Pinpoint the cell where the given text exists, returning its (x, y) midpoint coordinate. 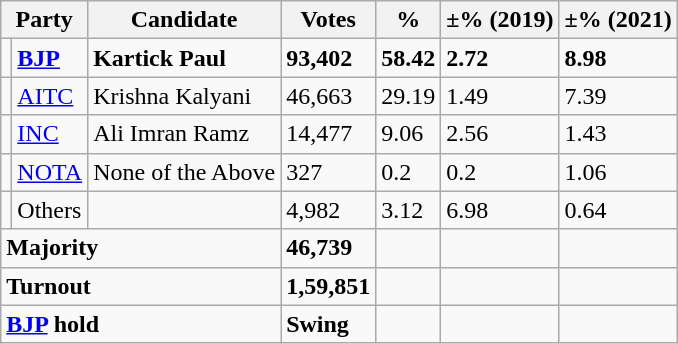
Votes (328, 20)
None of the Above (184, 172)
1,59,851 (328, 286)
327 (328, 172)
29.19 (408, 96)
NOTA (50, 172)
8.98 (618, 58)
Swing (328, 324)
Kartick Paul (184, 58)
0.64 (618, 210)
AITC (50, 96)
1.43 (618, 134)
1.06 (618, 172)
Others (50, 210)
Krishna Kalyani (184, 96)
BJP (50, 58)
46,663 (328, 96)
9.06 (408, 134)
3.12 (408, 210)
6.98 (500, 210)
Candidate (184, 20)
Majority (141, 248)
Ali Imran Ramz (184, 134)
46,739 (328, 248)
93,402 (328, 58)
58.42 (408, 58)
14,477 (328, 134)
4,982 (328, 210)
Turnout (141, 286)
% (408, 20)
BJP hold (141, 324)
INC (50, 134)
±% (2019) (500, 20)
2.56 (500, 134)
7.39 (618, 96)
Party (44, 20)
±% (2021) (618, 20)
1.49 (500, 96)
2.72 (500, 58)
